Determine the (x, y) coordinate at the center of the cell enclosing the given text.  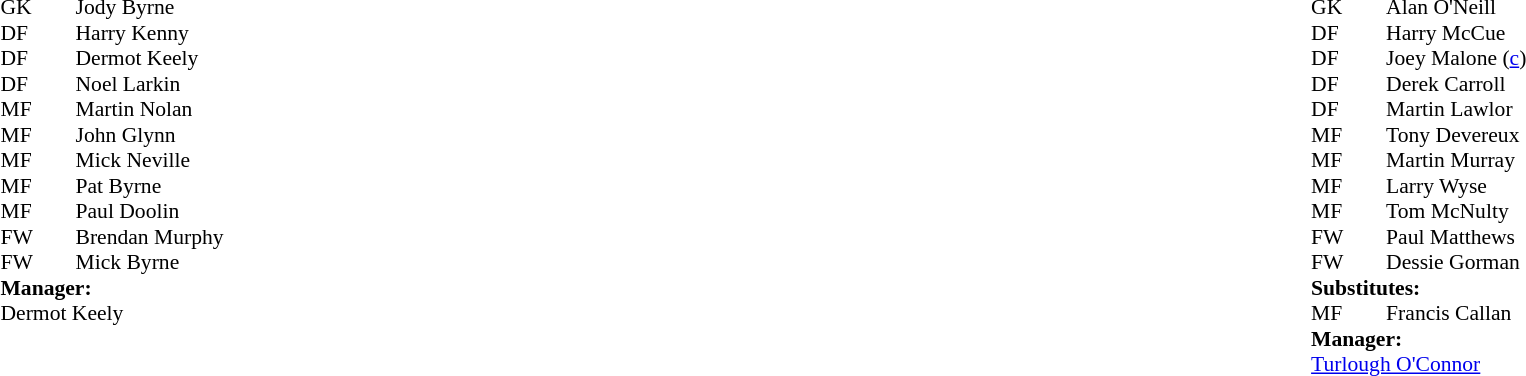
Martin Murray (1456, 161)
Harry McCue (1456, 33)
Harry Kenny (150, 33)
Paul Doolin (150, 211)
Substitutes: (1418, 288)
Mick Neville (150, 161)
Martin Lawlor (1456, 109)
Brendan Murphy (150, 237)
Tony Devereux (1456, 135)
Francis Callan (1456, 313)
Derek Carroll (1456, 84)
Mick Byrne (150, 263)
Joey Malone (c) (1456, 59)
John Glynn (150, 135)
Paul Matthews (1456, 237)
Dessie Gorman (1456, 263)
Martin Nolan (150, 109)
Noel Larkin (150, 84)
Tom McNulty (1456, 211)
Pat Byrne (150, 186)
Larry Wyse (1456, 186)
